Locate the cell with the specified text and output its [X, Y] center coordinate. 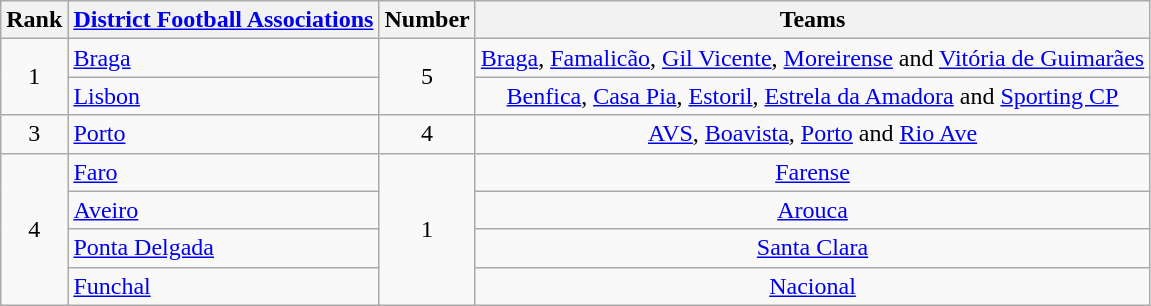
Teams [812, 20]
Porto [224, 134]
3 [34, 134]
Ponta Delgada [224, 248]
Funchal [224, 286]
Farense [812, 172]
Faro [224, 172]
AVS, Boavista, Porto and Rio Ave [812, 134]
Braga, Famalicão, Gil Vicente, Moreirense and Vitória de Guimarães [812, 58]
Santa Clara [812, 248]
Braga [224, 58]
Aveiro [224, 210]
Nacional [812, 286]
Number [427, 20]
District Football Associations [224, 20]
Rank [34, 20]
Benfica, Casa Pia, Estoril, Estrela da Amadora and Sporting CP [812, 96]
Arouca [812, 210]
Lisbon [224, 96]
5 [427, 77]
